Pinpoint the cell where the given text exists, returning its (X, Y) midpoint coordinate. 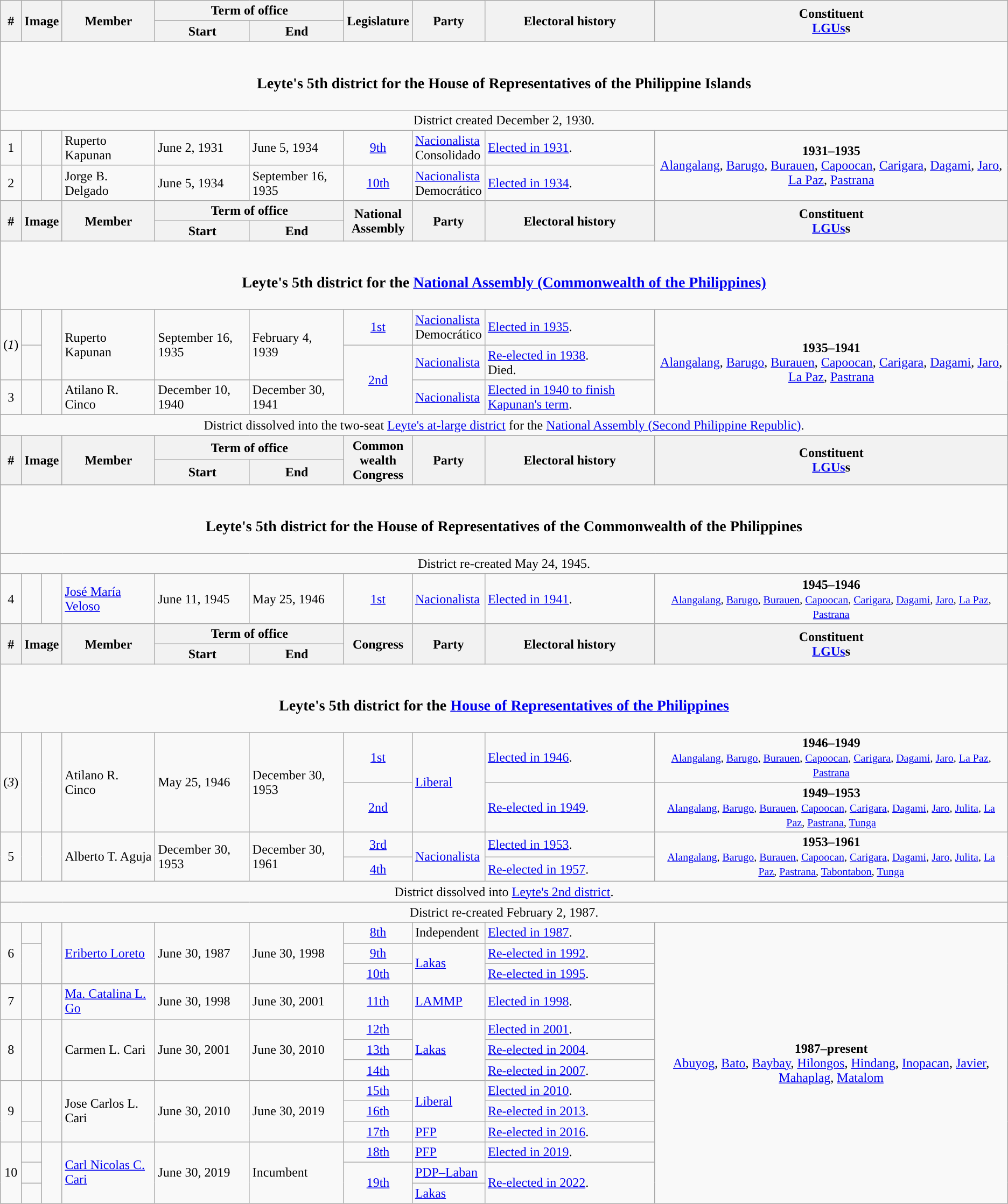
12th (378, 1029)
December 10, 1940 (202, 397)
Leyte's 5th district for the House of Representatives of the Philippine Islands (504, 75)
June 2, 1931 (202, 147)
LAMMP (448, 1001)
Jose Carlos L. Cari (109, 1111)
1 (11, 147)
Alberto T. Aguja (109, 857)
(3) (11, 783)
4 (11, 599)
Elected in 1998. (570, 1001)
Elected in 1940 to finish Kapunan's term. (570, 397)
Elected in 1953. (570, 844)
Elected in 1935. (570, 327)
Carl Nicolas C. Cari (109, 1173)
1987–presentAbuyog, Bato, Baybay, Hilongos, Hindang, Inopacan, Javier, Mahaplag, Matalom (831, 1063)
Re-elected in 1957. (570, 869)
Incumbent (296, 1173)
Jorge B. Delgado (109, 183)
Re-elected in 2013. (570, 1111)
7 (11, 1001)
Re-elected in 1949. (570, 807)
1946–1949Alangalang, Barugo, Burauen, Capoocan, Carigara, Dagami, Jaro, La Paz, Pastrana (831, 758)
February 4, 1939 (296, 345)
District dissolved into the two-seat Leyte's at-large district for the National Assembly (Second Philippine Republic). (504, 425)
8th (378, 933)
18th (378, 1152)
December 30, 1941 (296, 397)
Re-elected in 2022. (570, 1183)
Leyte's 5th district for the National Assembly (Commonwealth of the Philippines) (504, 276)
Re-elected in 1992. (570, 953)
1935–1941Alangalang, Barugo, Burauen, Capoocan, Carigara, Dagami, Jaro, La Paz, Pastrana (831, 363)
15th (378, 1090)
17th (378, 1132)
June 11, 1945 (202, 599)
3rd (378, 844)
Re-elected in 1995. (570, 974)
1953–1961Alangalang, Barugo, Burauen, Capoocan, Carigara, Dagami, Jaro, Julita, La Paz, Pastrana, Tabontabon, Tunga (831, 857)
Elected in 1941. (570, 599)
Re-elected in 2004. (570, 1050)
Ma. Catalina L. Go (109, 1001)
19th (378, 1183)
(1) (11, 345)
Re-elected in 1938.Died. (570, 363)
José María Veloso (109, 599)
June 30, 1987 (202, 953)
4th (378, 869)
CommonwealthCongress (378, 460)
NacionalistaConsolidado (448, 147)
Eriberto Loreto (109, 953)
NationalAssembly (378, 221)
3 (11, 397)
9 (11, 1111)
Elected in 2019. (570, 1152)
PDP–Laban (448, 1173)
8 (11, 1050)
Elected in 1987. (570, 933)
Leyte's 5th district for the House of Representatives of the Commonwealth of the Philippines (504, 519)
1945–1946Alangalang, Barugo, Burauen, Capoocan, Carigara, Dagami, Jaro, La Paz, Pastrana (831, 599)
Re-elected in 2016. (570, 1132)
13th (378, 1050)
Congress (378, 644)
Leyte's 5th district for the House of Representatives of the Philippines (504, 699)
Carmen L. Cari (109, 1050)
Elected in 1934. (570, 183)
District re-created May 24, 1945. (504, 564)
December 30, 1961 (296, 857)
District created December 2, 1930. (504, 120)
Elected in 2001. (570, 1029)
1931–1935Alangalang, Barugo, Burauen, Capoocan, Carigara, Dagami, Jaro, La Paz, Pastrana (831, 165)
District dissolved into Leyte's 2nd district. (504, 892)
11th (378, 1001)
Elected in 1946. (570, 758)
Legislature (378, 21)
1949–1953Alangalang, Barugo, Burauen, Capoocan, Carigara, Dagami, Jaro, Julita, La Paz, Pastrana, Tunga (831, 807)
Elected in 1931. (570, 147)
Re-elected in 2007. (570, 1070)
10 (11, 1173)
5 (11, 857)
District re-created February 2, 1987. (504, 912)
14th (378, 1070)
Independent (448, 933)
16th (378, 1111)
Elected in 2010. (570, 1090)
6 (11, 953)
2 (11, 183)
